Locate the cell with the specified text and output its (X, Y) center coordinate. 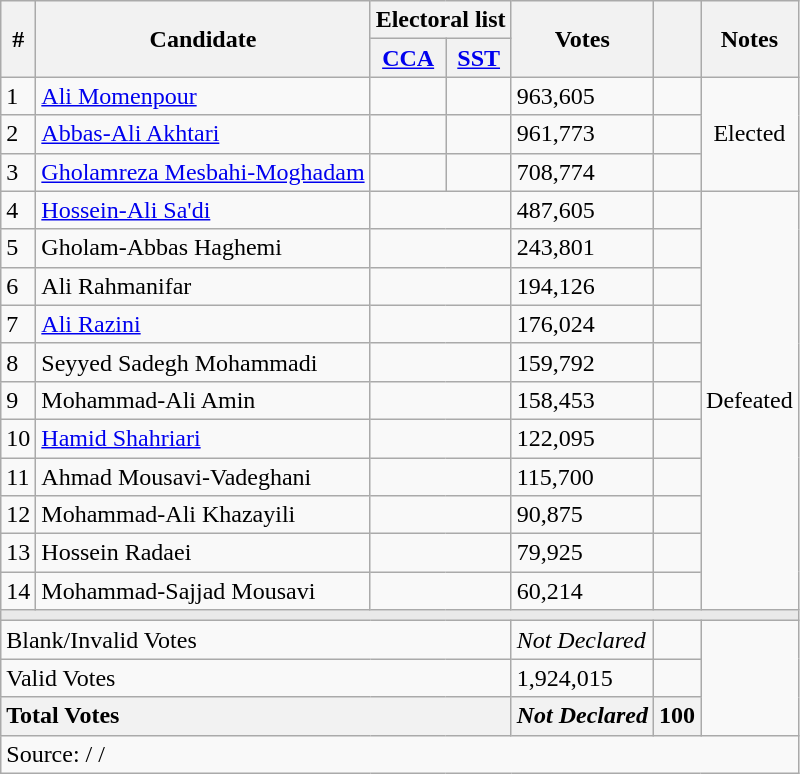
Gholamreza Mesbahi-Moghadam (203, 172)
963,605 (582, 96)
5 (18, 248)
4 (18, 210)
8 (18, 362)
Mohammad-Sajjad Mousavi (203, 591)
122,095 (582, 438)
Hamid Shahriari (203, 438)
10 (18, 438)
14 (18, 591)
3 (18, 172)
90,875 (582, 515)
60,214 (582, 591)
13 (18, 553)
194,126 (582, 286)
Ahmad Mousavi-Vadeghani (203, 477)
SST (478, 58)
11 (18, 477)
79,925 (582, 553)
Seyyed Sadegh Mohammadi (203, 362)
Blank/Invalid Votes (256, 640)
1,924,015 (582, 678)
Hossein Radaei (203, 553)
# (18, 39)
Ali Momenpour (203, 96)
Elected (750, 134)
Abbas-Ali Akhtari (203, 134)
115,700 (582, 477)
Valid Votes (256, 678)
100 (676, 716)
Mohammad-Ali Khazayili (203, 515)
2 (18, 134)
Gholam-Abbas Haghemi (203, 248)
12 (18, 515)
Defeated (750, 400)
CCA (408, 58)
1 (18, 96)
176,024 (582, 324)
961,773 (582, 134)
Source: / / (400, 754)
Notes (750, 39)
Hossein-Ali Sa'di (203, 210)
487,605 (582, 210)
158,453 (582, 400)
Electoral list (440, 20)
7 (18, 324)
Total Votes (256, 716)
Votes (582, 39)
Candidate (203, 39)
243,801 (582, 248)
Mohammad-Ali Amin (203, 400)
Ali Rahmanifar (203, 286)
159,792 (582, 362)
6 (18, 286)
708,774 (582, 172)
Ali Razini (203, 324)
9 (18, 400)
